Return the [x, y] coordinate for the center point of the cell that contains the specified text.  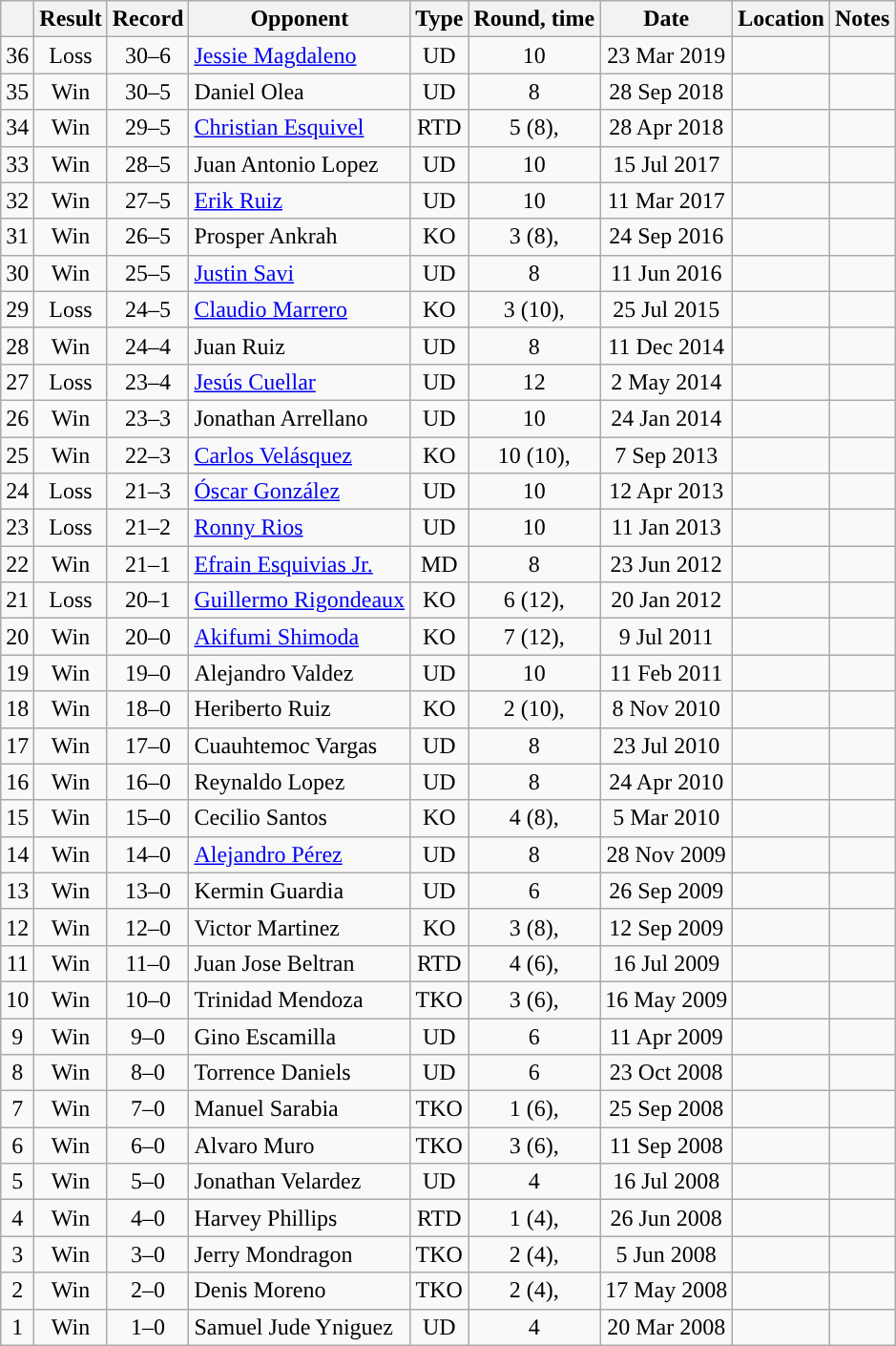
Kermin Guardia [300, 891]
1–0 [148, 1327]
12 Sep 2009 [666, 927]
Torrence Daniels [300, 1073]
Cecilio Santos [300, 818]
Juan Antonio Lopez [300, 164]
26 Sep 2009 [666, 891]
7 [17, 1109]
Reynaldo Lopez [300, 782]
28–5 [148, 164]
24 Apr 2010 [666, 782]
26 Jun 2008 [666, 1218]
21–1 [148, 564]
4–0 [148, 1218]
Date [666, 19]
13–0 [148, 891]
19 [17, 673]
21–3 [148, 492]
28 Sep 2018 [666, 92]
Ronny Rios [300, 528]
10 (10), [534, 455]
20 Jan 2012 [666, 600]
25 Sep 2008 [666, 1109]
Efrain Esquivias Jr. [300, 564]
2 (10), [534, 709]
Harvey Phillips [300, 1218]
Akifumi Shimoda [300, 637]
23 [17, 528]
26 [17, 418]
Samuel Jude Yniguez [300, 1327]
21 [17, 600]
8 Nov 2010 [666, 709]
29–5 [148, 128]
9 [17, 1036]
23 Oct 2008 [666, 1073]
5–0 [148, 1182]
16 May 2009 [666, 999]
28 Apr 2018 [666, 128]
30 [17, 273]
Gino Escamilla [300, 1036]
Result [71, 19]
Alvaro Muro [300, 1146]
28 [17, 346]
11 Dec 2014 [666, 346]
Jerry Mondragon [300, 1254]
2–0 [148, 1291]
Claudio Marrero [300, 309]
3–0 [148, 1254]
Jessie Magdaleno [300, 55]
6–0 [148, 1146]
Prosper Ankrah [300, 237]
20 Mar 2008 [666, 1327]
31 [17, 237]
4 (6), [534, 963]
13 [17, 891]
Guillermo Rigondeaux [300, 600]
24–4 [148, 346]
1 (4), [534, 1218]
27–5 [148, 200]
Juan Ruiz [300, 346]
11 Apr 2009 [666, 1036]
1 [17, 1327]
23–3 [148, 418]
5 Mar 2010 [666, 818]
9–0 [148, 1036]
Alejandro Valdez [300, 673]
11 Feb 2011 [666, 673]
Óscar González [300, 492]
11 [17, 963]
Trinidad Mendoza [300, 999]
2 May 2014 [666, 382]
Location [781, 19]
11 Jun 2016 [666, 273]
18 [17, 709]
Jonathan Velardez [300, 1182]
21–2 [148, 528]
12 Apr 2013 [666, 492]
11–0 [148, 963]
Alejandro Pérez [300, 854]
20–0 [148, 637]
24 Jan 2014 [666, 418]
Jesús Cuellar [300, 382]
3 [17, 1254]
33 [17, 164]
Justin Savi [300, 273]
25 [17, 455]
Heriberto Ruiz [300, 709]
16 Jul 2009 [666, 963]
7 Sep 2013 [666, 455]
19–0 [148, 673]
3 (10), [534, 309]
23 Jul 2010 [666, 746]
Daniel Olea [300, 92]
Record [148, 19]
7 (12), [534, 637]
24 [17, 492]
1 (6), [534, 1109]
6 (12), [534, 600]
Opponent [300, 19]
Juan Jose Beltran [300, 963]
11 Sep 2008 [666, 1146]
24 Sep 2016 [666, 237]
23 Jun 2012 [666, 564]
8–0 [148, 1073]
Denis Moreno [300, 1291]
28 Nov 2009 [666, 854]
20–1 [148, 600]
Christian Esquivel [300, 128]
20 [17, 637]
35 [17, 92]
23–4 [148, 382]
11 Mar 2017 [666, 200]
30–6 [148, 55]
30–5 [148, 92]
36 [17, 55]
Victor Martinez [300, 927]
27 [17, 382]
2 [17, 1291]
Round, time [534, 19]
MD [439, 564]
11 Jan 2013 [666, 528]
Jonathan Arrellano [300, 418]
25 Jul 2015 [666, 309]
29 [17, 309]
22–3 [148, 455]
Erik Ruiz [300, 200]
Manuel Sarabia [300, 1109]
16 [17, 782]
9 Jul 2011 [666, 637]
32 [17, 200]
Carlos Velásquez [300, 455]
26–5 [148, 237]
5 [17, 1182]
15–0 [148, 818]
16–0 [148, 782]
5 Jun 2008 [666, 1254]
18–0 [148, 709]
22 [17, 564]
17 [17, 746]
14–0 [148, 854]
7–0 [148, 1109]
12–0 [148, 927]
5 (8), [534, 128]
16 Jul 2008 [666, 1182]
Type [439, 19]
14 [17, 854]
10–0 [148, 999]
4 (8), [534, 818]
23 Mar 2019 [666, 55]
17 May 2008 [666, 1291]
25–5 [148, 273]
17–0 [148, 746]
Cuauhtemoc Vargas [300, 746]
15 [17, 818]
15 Jul 2017 [666, 164]
Notes [862, 19]
24–5 [148, 309]
34 [17, 128]
